Identify which cell holds the provided text, then report its (X, Y) central coordinate. 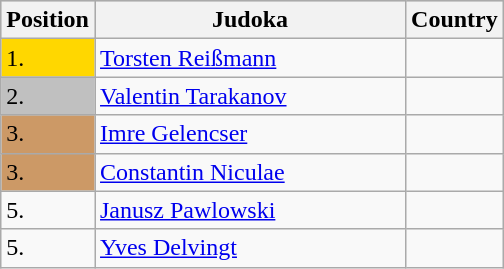
Country (455, 20)
Judoka (250, 20)
Constantin Niculae (250, 172)
1. (48, 58)
Imre Gelencser (250, 134)
2. (48, 96)
Valentin Tarakanov (250, 96)
Position (48, 20)
Yves Delvingt (250, 248)
Torsten Reißmann (250, 58)
Janusz Pawlowski (250, 210)
